Pinpoint the cell where the given text exists, returning its (x, y) midpoint coordinate. 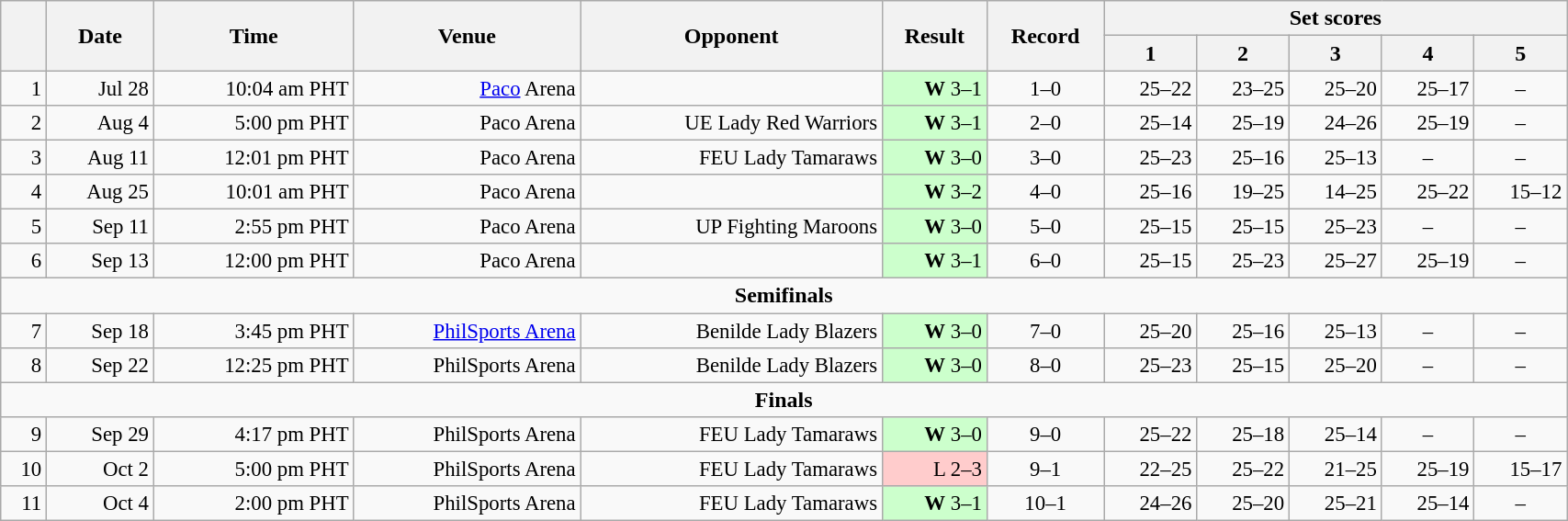
Result (934, 36)
7 (24, 330)
9–0 (1045, 435)
3–0 (1045, 157)
10–1 (1045, 504)
Oct 2 (101, 469)
5–0 (1045, 226)
Aug 25 (101, 192)
15–17 (1521, 469)
7–0 (1045, 330)
4:17 pm PHT (254, 435)
9–1 (1045, 469)
25–18 (1244, 435)
10:01 am PHT (254, 192)
Sep 11 (101, 226)
W 3–2 (934, 192)
19–25 (1244, 192)
Aug 4 (101, 122)
2:55 pm PHT (254, 226)
12:25 pm PHT (254, 365)
12:01 pm PHT (254, 157)
11 (24, 504)
25–17 (1427, 88)
8–0 (1045, 365)
15–12 (1521, 192)
Date (101, 36)
12:00 pm PHT (254, 261)
25–21 (1336, 504)
Sep 18 (101, 330)
Venue (467, 36)
Oct 4 (101, 504)
10:04 am PHT (254, 88)
Record (1045, 36)
Set scores (1336, 18)
Finals (784, 400)
3:45 pm PHT (254, 330)
25–27 (1336, 261)
6–0 (1045, 261)
L 2–3 (934, 469)
4–0 (1045, 192)
Opponent (731, 36)
2:00 pm PHT (254, 504)
UE Lady Red Warriors (731, 122)
Sep 13 (101, 261)
10 (24, 469)
9 (24, 435)
Aug 11 (101, 157)
Sep 22 (101, 365)
Jul 28 (101, 88)
23–25 (1244, 88)
2–0 (1045, 122)
1–0 (1045, 88)
Time (254, 36)
21–25 (1336, 469)
UP Fighting Maroons (731, 226)
22–25 (1150, 469)
Semifinals (784, 295)
8 (24, 365)
6 (24, 261)
Sep 29 (101, 435)
14–25 (1336, 192)
